Output the (X, Y) coordinate of the center of the cell containing the given text.  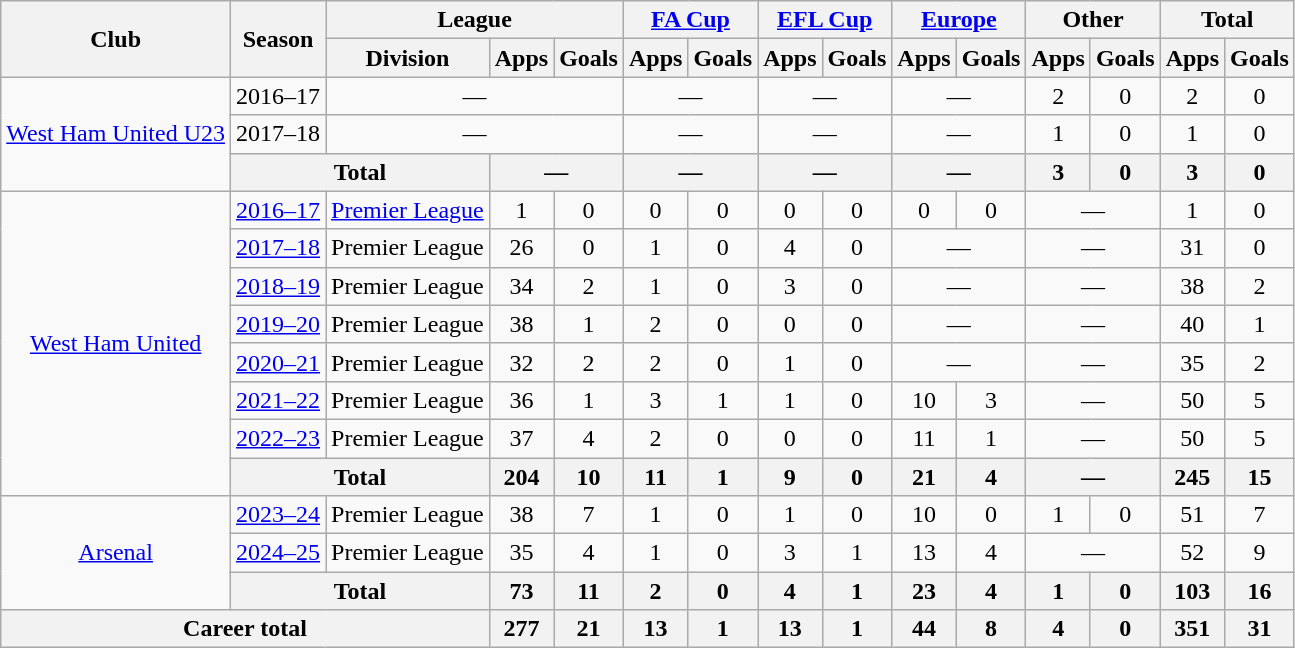
Club (116, 39)
51 (1192, 515)
2023–24 (278, 515)
52 (1192, 553)
16 (1260, 591)
23 (924, 591)
34 (521, 286)
Other (1093, 20)
Europe (959, 20)
36 (521, 400)
2022–23 (278, 438)
West Ham United (116, 343)
26 (521, 248)
40 (1192, 324)
2024–25 (278, 553)
245 (1192, 477)
Division (408, 58)
2020–21 (278, 362)
15 (1260, 477)
Season (278, 39)
League (475, 20)
2018–19 (278, 286)
73 (521, 591)
2019–20 (278, 324)
44 (924, 629)
32 (521, 362)
103 (1192, 591)
FA Cup (690, 20)
204 (521, 477)
351 (1192, 629)
Arsenal (116, 553)
37 (521, 438)
8 (991, 629)
277 (521, 629)
Career total (245, 629)
West Ham United U23 (116, 134)
2021–22 (278, 400)
EFL Cup (825, 20)
